Detect which cell encompasses the target text, then output its (X, Y) center coordinate. 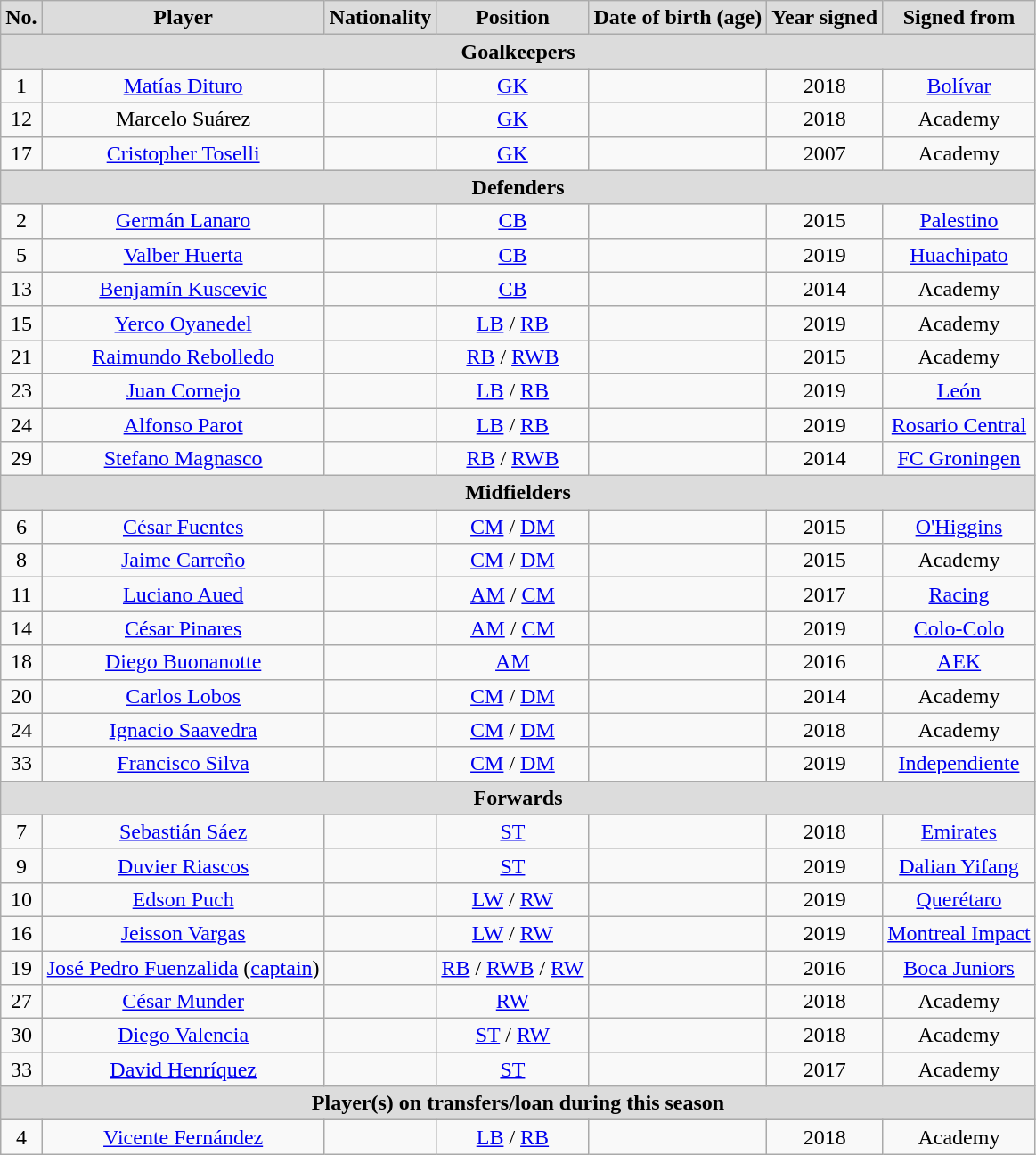
7 (21, 831)
1 (21, 86)
Cristopher Toselli (184, 153)
Player(s) on transfers/loan during this season (518, 1103)
Year signed (825, 18)
2 (21, 221)
Vicente Fernández (184, 1137)
30 (21, 1036)
Nationality (380, 18)
Querétaro (959, 899)
Edson Puch (184, 899)
23 (21, 390)
Signed from (959, 18)
FC Groningen (959, 459)
5 (21, 255)
Montreal Impact (959, 933)
Dalian Yifang (959, 865)
Bolívar (959, 86)
8 (21, 561)
Player (184, 18)
Midfielders (518, 493)
León (959, 390)
Carlos Lobos (184, 696)
César Fuentes (184, 527)
Matías Dituro (184, 86)
12 (21, 119)
2007 (825, 153)
César Pinares (184, 628)
Duvier Riascos (184, 865)
O'Higgins (959, 527)
Diego Valencia (184, 1036)
21 (21, 356)
AEK (959, 662)
Forwards (518, 798)
César Munder (184, 1002)
Benjamín Kuscevic (184, 289)
Juan Cornejo (184, 390)
Date of birth (age) (678, 18)
14 (21, 628)
Stefano Magnasco (184, 459)
No. (21, 18)
Jeisson Vargas (184, 933)
Goalkeepers (518, 52)
Luciano Aued (184, 594)
Defenders (518, 187)
Jaime Carreño (184, 561)
Position (513, 18)
Independiente (959, 764)
Racing (959, 594)
Francisco Silva (184, 764)
9 (21, 865)
Huachipato (959, 255)
13 (21, 289)
Alfonso Parot (184, 425)
David Henríquez (184, 1069)
17 (21, 153)
Diego Buonanotte (184, 662)
Marcelo Suárez (184, 119)
Palestino (959, 221)
Sebastián Sáez (184, 831)
Raimundo Rebolledo (184, 356)
18 (21, 662)
27 (21, 1002)
6 (21, 527)
AM (513, 662)
29 (21, 459)
RW (513, 1002)
20 (21, 696)
11 (21, 594)
4 (21, 1137)
19 (21, 967)
Valber Huerta (184, 255)
ST / RW (513, 1036)
15 (21, 323)
José Pedro Fuenzalida (captain) (184, 967)
Rosario Central (959, 425)
Germán Lanaro (184, 221)
Ignacio Saavedra (184, 730)
10 (21, 899)
16 (21, 933)
Boca Juniors (959, 967)
RB / RWB / RW (513, 967)
Emirates (959, 831)
Yerco Oyanedel (184, 323)
Colo-Colo (959, 628)
